Locate the cell with the specified text and output its [X, Y] center coordinate. 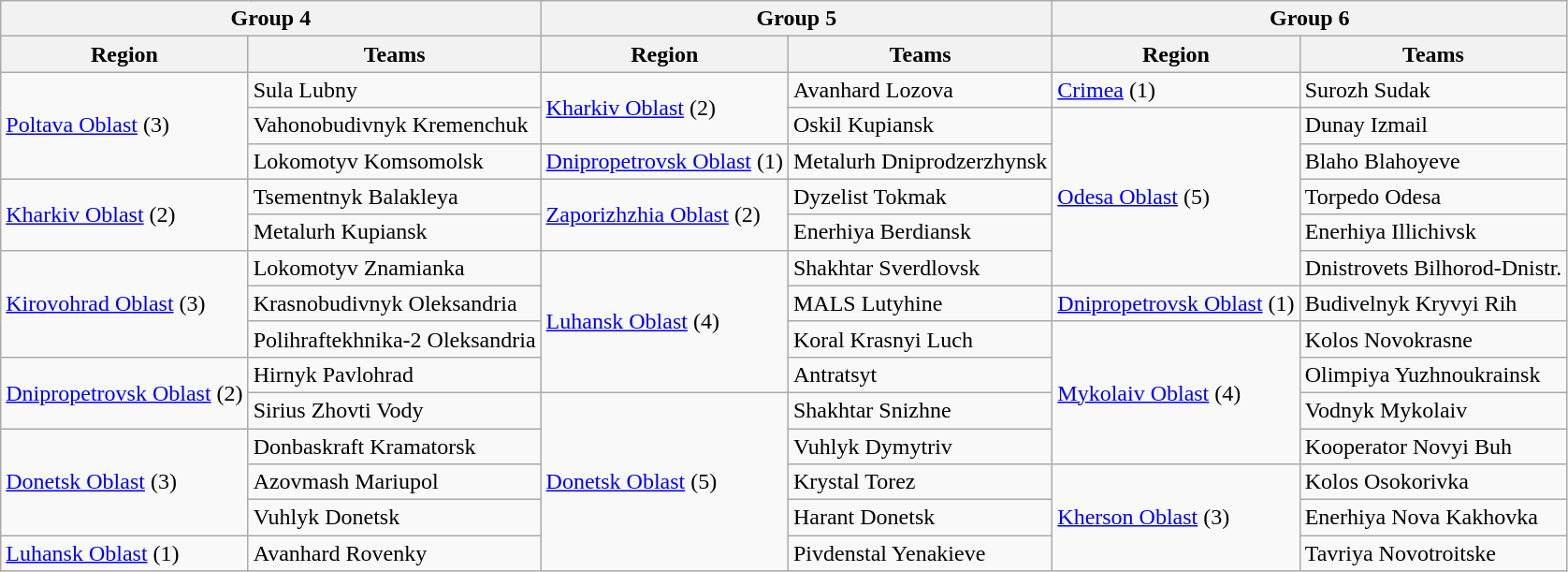
Donetsk Oblast (5) [664, 481]
Dnistrovets Bilhorod-Dnistr. [1433, 268]
Metalurh Dniprodzerzhynsk [920, 161]
Krasnobudivnyk Oleksandria [395, 303]
Dunay Izmail [1433, 125]
Zaporizhzhia Oblast (2) [664, 214]
Odesa Oblast (5) [1176, 197]
Olimpiya Yuzhnoukrainsk [1433, 374]
Shakhtar Sverdlovsk [920, 268]
Krystal Torez [920, 482]
Group 4 [271, 19]
Kolos Novokrasne [1433, 339]
Dnipropetrovsk Oblast (2) [124, 392]
Budivelnyk Kryvyi Rih [1433, 303]
Metalurh Kupiansk [395, 232]
Kooperator Novyi Buh [1433, 447]
Enerhiya Illichivsk [1433, 232]
Sirius Zhovti Vody [395, 410]
Antratsyt [920, 374]
Kirovohrad Oblast (3) [124, 303]
Group 5 [797, 19]
Hirnyk Pavlohrad [395, 374]
Vuhlyk Donetsk [395, 518]
Sula Lubny [395, 90]
Shakhtar Snizhne [920, 410]
Group 6 [1310, 19]
Luhansk Oblast (4) [664, 321]
Poltava Oblast (3) [124, 125]
Polihraftekhnika-2 Oleksandria [395, 339]
Tsementnyk Balakleya [395, 197]
Donbaskraft Kramatorsk [395, 447]
Lokomotyv Znamianka [395, 268]
Luhansk Oblast (1) [124, 553]
Pivdenstal Yenakieve [920, 553]
Kherson Oblast (3) [1176, 518]
Kolos Osokorivka [1433, 482]
Donetsk Oblast (3) [124, 482]
Vahonobudivnyk Kremenchuk [395, 125]
Azovmash Mariupol [395, 482]
Vodnyk Mykolaiv [1433, 410]
Avanhard Rovenky [395, 553]
Lokomotyv Komsomolsk [395, 161]
Tavriya Novotroitske [1433, 553]
Enerhiya Nova Kakhovka [1433, 518]
Dyzelist Tokmak [920, 197]
Oskil Kupiansk [920, 125]
Mykolaiv Oblast (4) [1176, 392]
Surozh Sudak [1433, 90]
Torpedo Odesa [1433, 197]
Blaho Blahoyeve [1433, 161]
Crimea (1) [1176, 90]
Harant Donetsk [920, 518]
MALS Lutyhine [920, 303]
Enerhiya Berdiansk [920, 232]
Vuhlyk Dymytriv [920, 447]
Koral Krasnyi Luch [920, 339]
Avanhard Lozova [920, 90]
